Locate the cell with the specified text and output its [x, y] center coordinate. 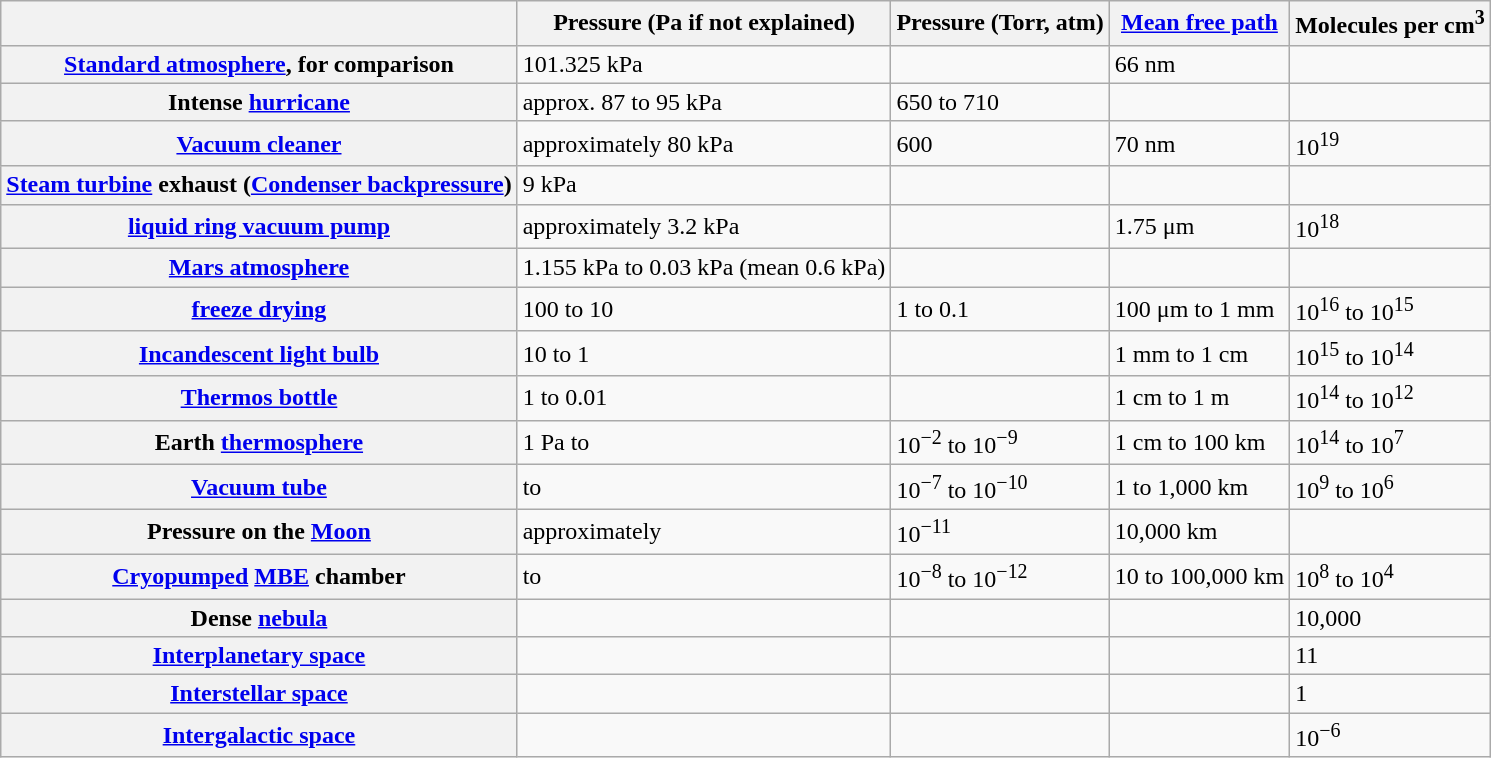
1015 to 1014 [1390, 354]
Vacuum cleaner [259, 144]
Earth thermosphere [259, 442]
1014 to 1012 [1390, 398]
1019 [1390, 144]
freeze drying [259, 310]
approx. 87 to 95 kPa [704, 102]
Steam turbine exhaust (Condenser backpressure) [259, 185]
1.155 kPa to 0.03 kPa (mean 0.6 kPa) [704, 268]
650 to 710 [1000, 102]
1 cm to 100 km [1199, 442]
10 to 100,000 km [1199, 576]
10−7 to 10−10 [1000, 488]
600 [1000, 144]
Molecules per cm3 [1390, 24]
10 to 1 [704, 354]
approximately [704, 532]
Intense hurricane [259, 102]
Pressure (Pa if not explained) [704, 24]
109 to 106 [1390, 488]
approximately 3.2 kPa [704, 226]
Thermos bottle [259, 398]
1 to 0.1 [1000, 310]
Standard atmosphere, for comparison [259, 64]
Interstellar space [259, 694]
10,000 km [1199, 532]
Dense nebula [259, 618]
Mars atmosphere [259, 268]
9 kPa [704, 185]
10,000 [1390, 618]
100 to 10 [704, 310]
1.75 μm [1199, 226]
Cryopumped MBE chamber [259, 576]
1 to 0.01 [704, 398]
10−6 [1390, 736]
Interplanetary space [259, 656]
1016 to 1015 [1390, 310]
1 to 1,000 km [1199, 488]
Incandescent light bulb [259, 354]
100 μm to 1 mm [1199, 310]
108 to 104 [1390, 576]
1 [1390, 694]
Mean free path [1199, 24]
approximately 80 kPa [704, 144]
liquid ring vacuum pump [259, 226]
Pressure (Torr, atm) [1000, 24]
Vacuum tube [259, 488]
1018 [1390, 226]
10−2 to 10−9 [1000, 442]
Intergalactic space [259, 736]
66 nm [1199, 64]
10−11 [1000, 532]
70 nm [1199, 144]
10−8 to 10−12 [1000, 576]
101.325 kPa [704, 64]
1 mm to 1 cm [1199, 354]
Pressure on the Moon [259, 532]
1014 to 107 [1390, 442]
1 Pa to [704, 442]
11 [1390, 656]
1 cm to 1 m [1199, 398]
